Determine the [X, Y] coordinate at the center of the cell enclosing the given text.  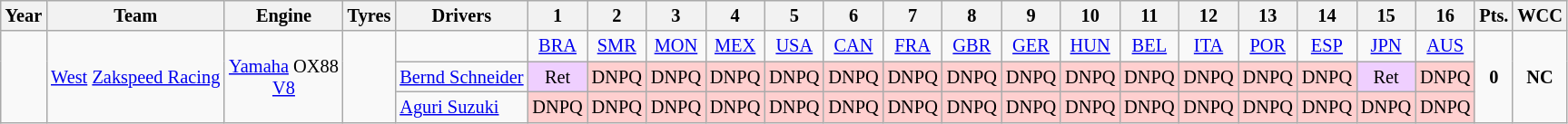
Team [135, 15]
Tyres [370, 15]
SMR [617, 46]
11 [1149, 15]
Bernd Schneider [461, 77]
5 [794, 15]
GER [1031, 46]
16 [1445, 15]
Engine [283, 15]
0 [1494, 76]
POR [1267, 46]
ITA [1208, 46]
BEL [1149, 46]
10 [1090, 15]
1 [557, 15]
12 [1208, 15]
GBR [971, 46]
MEX [735, 46]
3 [676, 15]
Pts. [1494, 15]
7 [913, 15]
Aguri Suzuki [461, 107]
2 [617, 15]
8 [971, 15]
4 [735, 15]
West Zakspeed Racing [135, 76]
15 [1386, 15]
BRA [557, 46]
Yamaha OX88V8 [283, 76]
13 [1267, 15]
NC [1540, 76]
MON [676, 46]
FRA [913, 46]
AUS [1445, 46]
HUN [1090, 46]
Drivers [461, 15]
6 [853, 15]
14 [1327, 15]
JPN [1386, 46]
CAN [853, 46]
USA [794, 46]
ESP [1327, 46]
WCC [1540, 15]
Year [24, 15]
9 [1031, 15]
